Scan for the cell matching the given text and deliver its (x, y) coordinate at center. 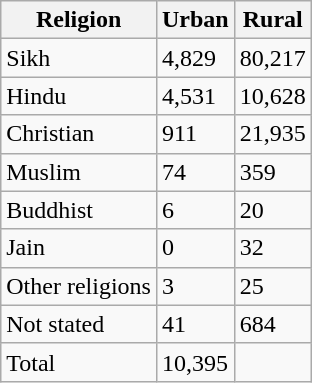
Religion (79, 20)
6 (195, 210)
3 (195, 286)
Hindu (79, 96)
41 (195, 324)
Buddhist (79, 210)
Jain (79, 248)
0 (195, 248)
32 (272, 248)
Sikh (79, 58)
10,628 (272, 96)
25 (272, 286)
Not stated (79, 324)
74 (195, 172)
Christian (79, 134)
20 (272, 210)
Other religions (79, 286)
359 (272, 172)
Rural (272, 20)
80,217 (272, 58)
684 (272, 324)
4,829 (195, 58)
10,395 (195, 362)
Muslim (79, 172)
911 (195, 134)
21,935 (272, 134)
Total (79, 362)
4,531 (195, 96)
Urban (195, 20)
